Locate the cell with the specified text and output its [X, Y] center coordinate. 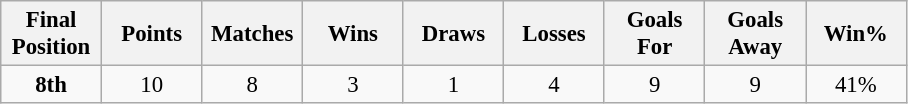
41% [856, 85]
Win% [856, 34]
Draws [454, 34]
Wins [354, 34]
8th [52, 85]
Final Position [52, 34]
4 [554, 85]
Goals For [654, 34]
8 [252, 85]
Matches [252, 34]
Losses [554, 34]
Points [152, 34]
3 [354, 85]
10 [152, 85]
1 [454, 85]
Goals Away [756, 34]
